From the cell containing the given text, extract its center point as [X, Y] coordinate. 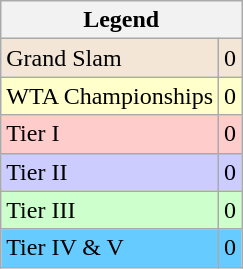
WTA Championships [110, 96]
Tier II [110, 172]
Legend [122, 20]
Tier III [110, 210]
Tier IV & V [110, 248]
Grand Slam [110, 58]
Tier I [110, 134]
